Find where the given text appears and provide that cell's center as (x, y) coordinate. 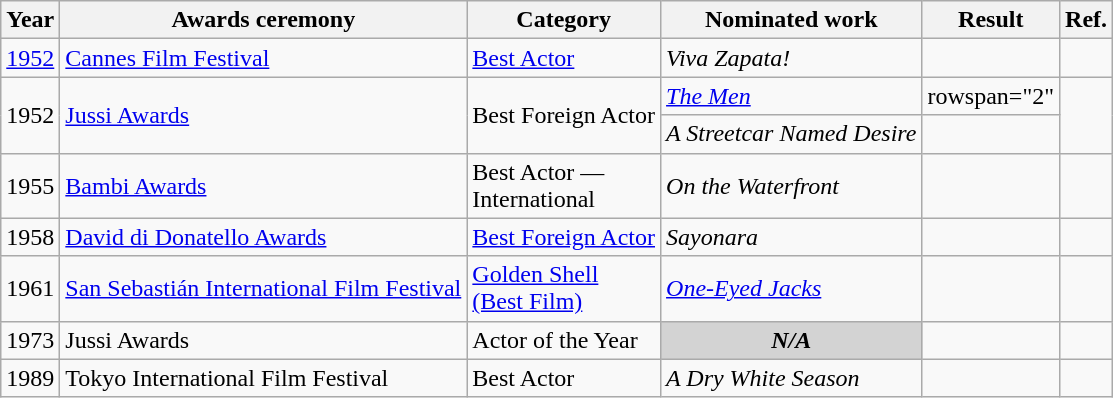
Cannes Film Festival (264, 58)
1961 (30, 288)
One-Eyed Jacks (792, 288)
Golden Shell(Best Film) (564, 288)
A Streetcar Named Desire (792, 134)
rowspan="2" (991, 96)
The Men (792, 96)
Sayonara (792, 237)
1958 (30, 237)
San Sebastián International Film Festival (264, 288)
Year (30, 20)
On the Waterfront (792, 186)
Ref. (1086, 20)
Actor of the Year (564, 340)
Nominated work (792, 20)
Category (564, 20)
Tokyo International Film Festival (264, 378)
Bambi Awards (264, 186)
1973 (30, 340)
Best Actor —International (564, 186)
Viva Zapata! (792, 58)
A Dry White Season (792, 378)
Awards ceremony (264, 20)
1955 (30, 186)
N/A (792, 340)
David di Donatello Awards (264, 237)
1989 (30, 378)
Result (991, 20)
